Identify which cell holds the provided text, then report its (x, y) central coordinate. 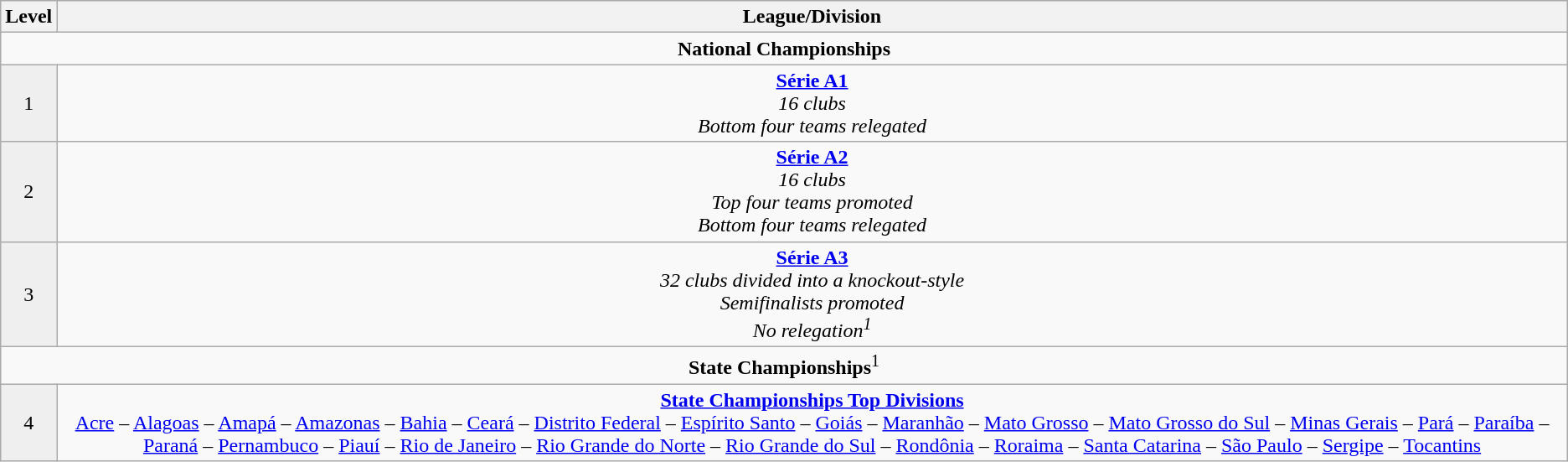
National Championships (784, 49)
Série A216 clubsTop four teams promotedBottom four teams relegated (812, 191)
Série A116 clubsBottom four teams relegated (812, 103)
State Championships1 (784, 366)
2 (28, 191)
Level (28, 17)
3 (28, 294)
Série A332 clubs divided into a knockout-styleSemifinalists promotedNo relegation1 (812, 294)
1 (28, 103)
4 (28, 423)
League/Division (812, 17)
